Return (X, Y) of the center of cell containing provided text 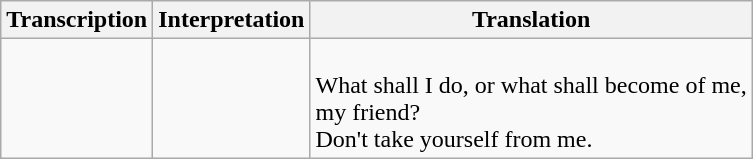
Translation (531, 20)
Interpretation (232, 20)
What shall I do, or what shall become of me,my friend?Don't take yourself from me. (531, 98)
Transcription (77, 20)
